Identify which cell holds the provided text, then report its [x, y] central coordinate. 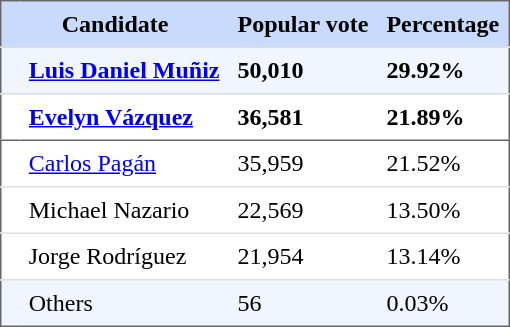
Carlos Pagán [124, 163]
36,581 [302, 117]
0.03% [443, 303]
Popular vote [302, 24]
21.89% [443, 117]
29.92% [443, 70]
Candidate [114, 24]
Michael Nazario [124, 210]
Evelyn Vázquez [124, 117]
13.50% [443, 210]
50,010 [302, 70]
21,954 [302, 256]
21.52% [443, 163]
22,569 [302, 210]
Others [124, 303]
Percentage [443, 24]
13.14% [443, 256]
Jorge Rodríguez [124, 256]
56 [302, 303]
35,959 [302, 163]
Luis Daniel Muñiz [124, 70]
